Find where the given text appears and provide that cell's center as [X, Y] coordinate. 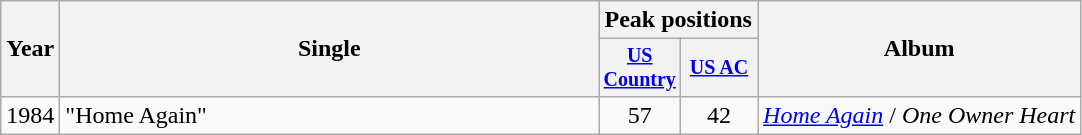
"Home Again" [330, 115]
Peak positions [678, 20]
42 [720, 115]
Album [920, 49]
1984 [30, 115]
57 [640, 115]
Home Again / One Owner Heart [920, 115]
Year [30, 49]
US AC [720, 68]
Single [330, 49]
US Country [640, 68]
